Identify which cell holds the provided text, then report its (x, y) central coordinate. 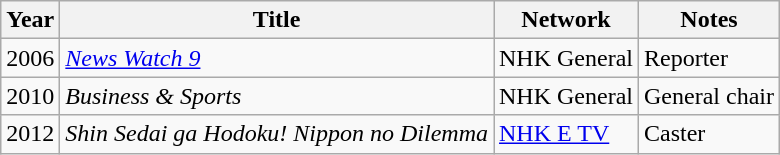
Title (277, 20)
2012 (30, 134)
Shin Sedai ga Hodoku! Nippon no Dilemma (277, 134)
2006 (30, 58)
NHK E TV (566, 134)
Network (566, 20)
News Watch 9 (277, 58)
General chair (710, 96)
Business & Sports (277, 96)
Caster (710, 134)
Notes (710, 20)
Year (30, 20)
Reporter (710, 58)
2010 (30, 96)
